Extract the [x, y] coordinate from the center of the cell holding the provided text.  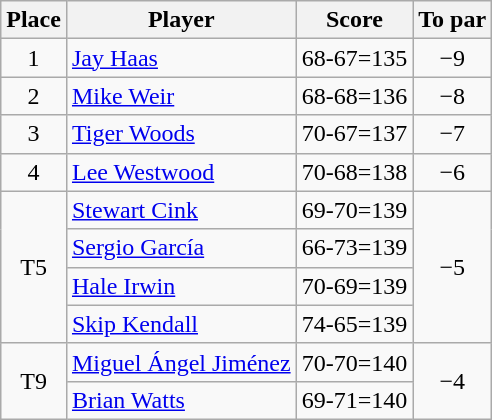
−8 [452, 96]
Mike Weir [181, 96]
Jay Haas [181, 58]
Lee Westwood [181, 172]
70-68=138 [354, 172]
−4 [452, 381]
66-73=139 [354, 248]
70-69=139 [354, 286]
Miguel Ángel Jiménez [181, 362]
−9 [452, 58]
68-67=135 [354, 58]
69-70=139 [354, 210]
Player [181, 20]
Brian Watts [181, 400]
T5 [34, 267]
Score [354, 20]
68-68=136 [354, 96]
70-70=140 [354, 362]
Sergio García [181, 248]
T9 [34, 381]
−7 [452, 134]
To par [452, 20]
4 [34, 172]
3 [34, 134]
Stewart Cink [181, 210]
Place [34, 20]
1 [34, 58]
Tiger Woods [181, 134]
74-65=139 [354, 324]
−5 [452, 267]
Skip Kendall [181, 324]
−6 [452, 172]
Hale Irwin [181, 286]
70-67=137 [354, 134]
2 [34, 96]
69-71=140 [354, 400]
